Search for the cell housing the specified text and yield its [x, y] center coordinate. 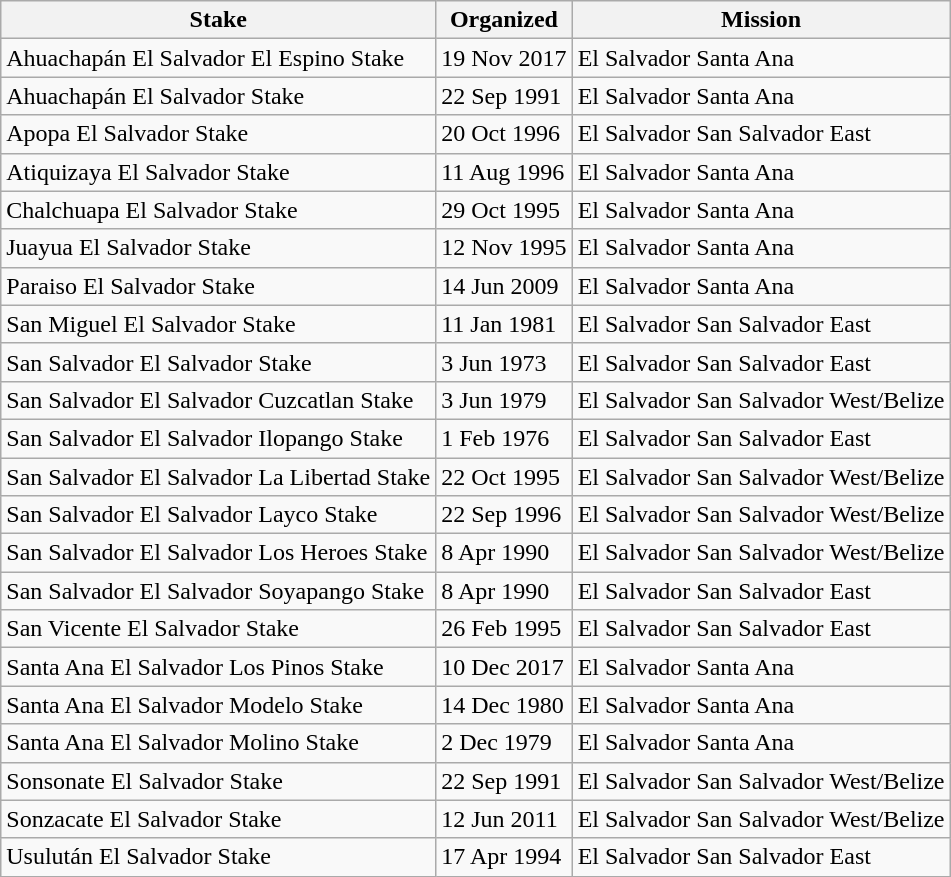
10 Dec 2017 [504, 667]
22 Oct 1995 [504, 477]
San Vicente El Salvador Stake [218, 629]
San Salvador El Salvador La Libertad Stake [218, 477]
Santa Ana El Salvador Molino Stake [218, 743]
12 Jun 2011 [504, 819]
3 Jun 1979 [504, 400]
Sonsonate El Salvador Stake [218, 781]
Apopa El Salvador Stake [218, 134]
San Salvador El Salvador Stake [218, 362]
14 Dec 1980 [504, 705]
14 Jun 2009 [504, 286]
12 Nov 1995 [504, 248]
3 Jun 1973 [504, 362]
17 Apr 1994 [504, 857]
San Salvador El Salvador Los Heroes Stake [218, 553]
San Miguel El Salvador Stake [218, 324]
San Salvador El Salvador Ilopango Stake [218, 438]
San Salvador El Salvador Cuzcatlan Stake [218, 400]
Ahuachapán El Salvador El Espino Stake [218, 58]
Sonzacate El Salvador Stake [218, 819]
Mission [761, 20]
22 Sep 1996 [504, 515]
20 Oct 1996 [504, 134]
Santa Ana El Salvador Los Pinos Stake [218, 667]
26 Feb 1995 [504, 629]
19 Nov 2017 [504, 58]
Ahuachapán El Salvador Stake [218, 96]
Usulután El Salvador Stake [218, 857]
Paraiso El Salvador Stake [218, 286]
Chalchuapa El Salvador Stake [218, 210]
Organized [504, 20]
1 Feb 1976 [504, 438]
11 Aug 1996 [504, 172]
11 Jan 1981 [504, 324]
Juayua El Salvador Stake [218, 248]
Stake [218, 20]
San Salvador El Salvador Layco Stake [218, 515]
San Salvador El Salvador Soyapango Stake [218, 591]
2 Dec 1979 [504, 743]
29 Oct 1995 [504, 210]
Santa Ana El Salvador Modelo Stake [218, 705]
Atiquizaya El Salvador Stake [218, 172]
